Return the [X, Y] coordinate for the center point of the cell that contains the specified text.  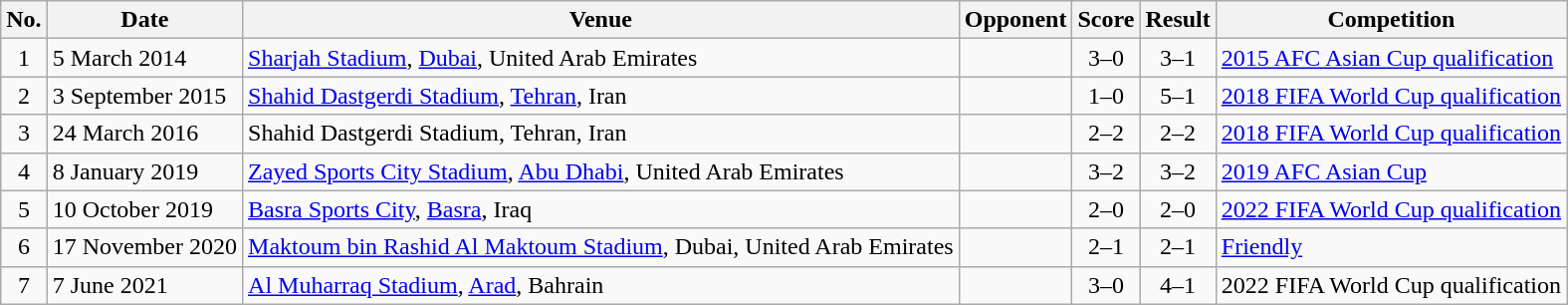
5–1 [1178, 96]
Maktoum bin Rashid Al Maktoum Stadium, Dubai, United Arab Emirates [601, 247]
5 March 2014 [144, 58]
24 March 2016 [144, 134]
3 September 2015 [144, 96]
3 [24, 134]
10 October 2019 [144, 209]
4–1 [1178, 285]
Opponent [1015, 20]
Sharjah Stadium, Dubai, United Arab Emirates [601, 58]
Score [1106, 20]
3–1 [1178, 58]
2015 AFC Asian Cup qualification [1391, 58]
17 November 2020 [144, 247]
Date [144, 20]
Basra Sports City, Basra, Iraq [601, 209]
Friendly [1391, 247]
6 [24, 247]
Result [1178, 20]
2 [24, 96]
Competition [1391, 20]
1–0 [1106, 96]
Zayed Sports City Stadium, Abu Dhabi, United Arab Emirates [601, 171]
7 [24, 285]
Al Muharraq Stadium, Arad, Bahrain [601, 285]
No. [24, 20]
8 January 2019 [144, 171]
5 [24, 209]
2019 AFC Asian Cup [1391, 171]
4 [24, 171]
7 June 2021 [144, 285]
1 [24, 58]
Venue [601, 20]
